Determine the [x, y] coordinate at the center of the cell enclosing the given text.  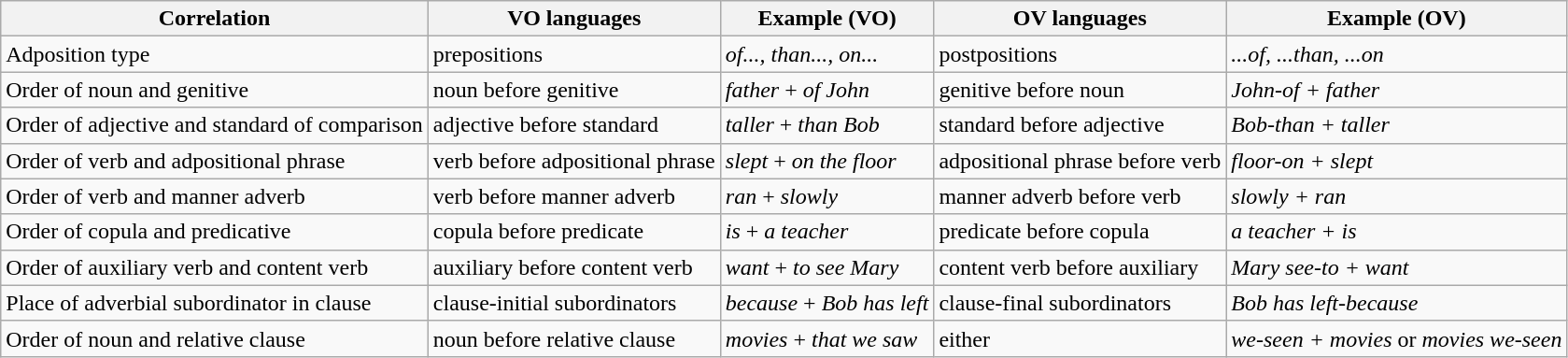
standard before adjective [1080, 125]
content verb before auxiliary [1080, 267]
we-seen + movies or movies we-seen [1397, 338]
slept + on the floor [827, 161]
Order of noun and genitive [215, 90]
because + Bob has left [827, 303]
prepositions [573, 54]
auxiliary before content verb [573, 267]
Order of copula and predicative [215, 232]
manner adverb before verb [1080, 196]
ran + slowly [827, 196]
Order of auxiliary verb and content verb [215, 267]
either [1080, 338]
adpositional phrase before verb [1080, 161]
Example (VO) [827, 19]
movies + that we saw [827, 338]
...of, ...than, ...on [1397, 54]
Example (OV) [1397, 19]
taller + than Bob [827, 125]
of..., than..., on... [827, 54]
Order of verb and manner adverb [215, 196]
a teacher + is [1397, 232]
floor-on + slept [1397, 161]
verb before adpositional phrase [573, 161]
Order of verb and adpositional phrase [215, 161]
predicate before copula [1080, 232]
is + a teacher [827, 232]
Bob has left-because [1397, 303]
Place of adverbial subordinator in clause [215, 303]
adjective before standard [573, 125]
father + of John [827, 90]
postpositions [1080, 54]
Adposition type [215, 54]
copula before predicate [573, 232]
want + to see Mary [827, 267]
noun before genitive [573, 90]
genitive before noun [1080, 90]
Order of adjective and standard of comparison [215, 125]
Order of noun and relative clause [215, 338]
noun before relative clause [573, 338]
clause-final subordinators [1080, 303]
verb before manner adverb [573, 196]
OV languages [1080, 19]
VO languages [573, 19]
Bob-than + taller [1397, 125]
clause-initial subordinators [573, 303]
slowly + ran [1397, 196]
John-of + father [1397, 90]
Correlation [215, 19]
Mary see-to + want [1397, 267]
